Pinpoint the cell where the given text exists, returning its [X, Y] midpoint coordinate. 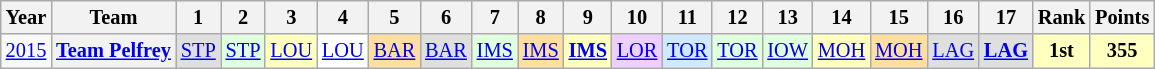
14 [842, 17]
1 [198, 17]
2 [244, 17]
11 [687, 17]
Points [1122, 17]
17 [1006, 17]
13 [787, 17]
Rank [1062, 17]
Team [114, 17]
355 [1122, 51]
7 [495, 17]
6 [446, 17]
Year [26, 17]
IOW [787, 51]
8 [541, 17]
4 [343, 17]
5 [395, 17]
12 [737, 17]
1st [1062, 51]
15 [898, 17]
10 [637, 17]
2015 [26, 51]
LOR [637, 51]
3 [291, 17]
Team Pelfrey [114, 51]
9 [588, 17]
16 [953, 17]
